Detect which cell encompasses the target text, then output its [X, Y] center coordinate. 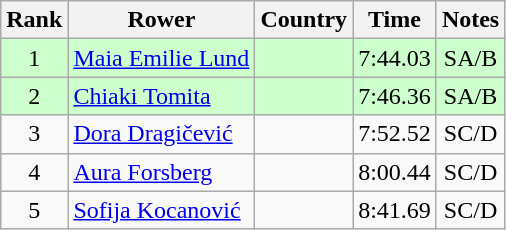
Country [304, 20]
Rank [34, 20]
Rower [162, 20]
Maia Emilie Lund [162, 58]
Sofija Kocanović [162, 210]
Time [395, 20]
Dora Dragičević [162, 134]
7:44.03 [395, 58]
7:46.36 [395, 96]
8:41.69 [395, 210]
Notes [470, 20]
4 [34, 172]
7:52.52 [395, 134]
Aura Forsberg [162, 172]
2 [34, 96]
8:00.44 [395, 172]
1 [34, 58]
5 [34, 210]
3 [34, 134]
Chiaki Tomita [162, 96]
